Determine the [x, y] coordinate at the center of the cell enclosing the given text.  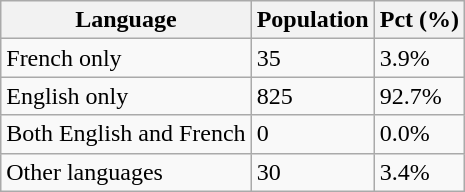
Both English and French [126, 134]
3.9% [419, 58]
French only [126, 58]
35 [312, 58]
Pct (%) [419, 20]
English only [126, 96]
30 [312, 172]
Other languages [126, 172]
0.0% [419, 134]
825 [312, 96]
3.4% [419, 172]
Population [312, 20]
0 [312, 134]
92.7% [419, 96]
Language [126, 20]
